For the text-containing cell, return its midpoint in (X, Y) coordinate format. 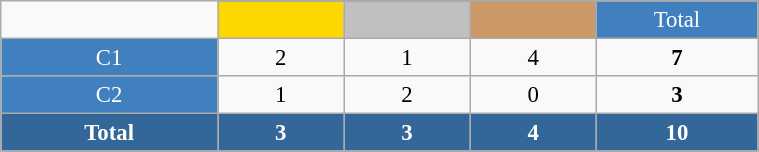
10 (676, 133)
C2 (110, 95)
7 (676, 58)
0 (533, 95)
C1 (110, 58)
